Detect which cell encompasses the target text, then output its (X, Y) center coordinate. 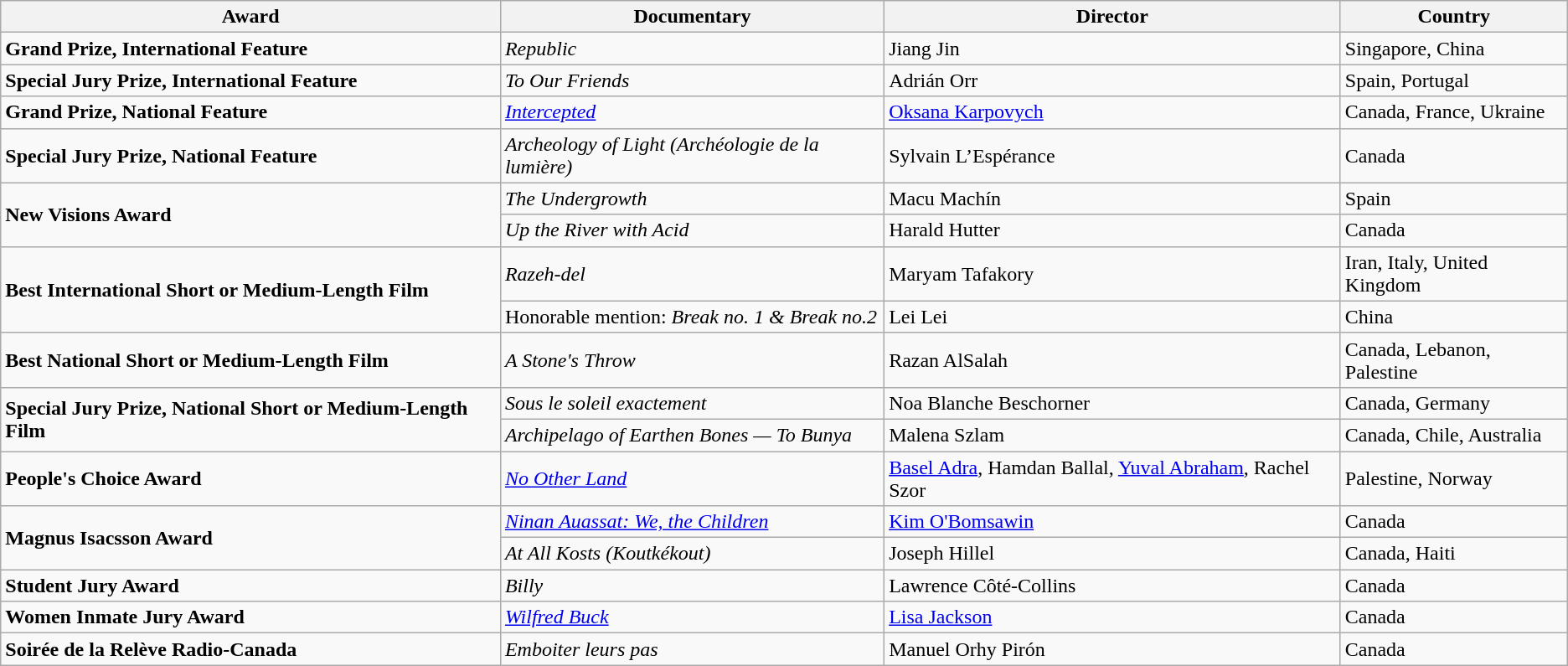
Basel Adra, Hamdan Ballal, Yuval Abraham, Rachel Szor (1112, 478)
Lawrence Côté-Collins (1112, 586)
Special Jury Prize, National Feature (251, 156)
Noa Blanche Beschorner (1112, 403)
Up the River with Acid (692, 230)
Ninan Auassat: We, the Children (692, 522)
At All Kosts (Koutkékout) (692, 554)
To Our Friends (692, 80)
Honorable mention: Break no. 1 & Break no.2 (692, 317)
Kim O'Bomsawin (1112, 522)
Student Jury Award (251, 586)
Intercepted (692, 112)
No Other Land (692, 478)
Spain, Portugal (1454, 80)
Documentary (692, 17)
Best International Short or Medium-Length Film (251, 290)
Country (1454, 17)
Harald Hutter (1112, 230)
Republic (692, 49)
Special Jury Prize, National Short or Medium-Length Film (251, 419)
New Visions Award (251, 214)
Adrián Orr (1112, 80)
A Stone's Throw (692, 360)
Canada, Chile, Australia (1454, 435)
Sous le soleil exactement (692, 403)
Lisa Jackson (1112, 617)
Canada, Germany (1454, 403)
Razan AlSalah (1112, 360)
Singapore, China (1454, 49)
Billy (692, 586)
Archeology of Light (Archéologie de la lumière) (692, 156)
Special Jury Prize, International Feature (251, 80)
Malena Szlam (1112, 435)
Emboiter leurs pas (692, 649)
Best National Short or Medium-Length Film (251, 360)
Canada, Haiti (1454, 554)
Canada, France, Ukraine (1454, 112)
Grand Prize, International Feature (251, 49)
The Undergrowth (692, 199)
Soirée de la Relève Radio-Canada (251, 649)
Spain (1454, 199)
Grand Prize, National Feature (251, 112)
Archipelago of Earthen Bones — To Bunya (692, 435)
Magnus Isacsson Award (251, 538)
Manuel Orhy Pirón (1112, 649)
Canada, Lebanon, Palestine (1454, 360)
Award (251, 17)
Women Inmate Jury Award (251, 617)
Jiang Jin (1112, 49)
Sylvain L’Espérance (1112, 156)
Iran, Italy, United Kingdom (1454, 273)
People's Choice Award (251, 478)
Razeh-del (692, 273)
Director (1112, 17)
Macu Machín (1112, 199)
Maryam Tafakory (1112, 273)
Wilfred Buck (692, 617)
Joseph Hillel (1112, 554)
Palestine, Norway (1454, 478)
Oksana Karpovych (1112, 112)
Lei Lei (1112, 317)
China (1454, 317)
